Extract the [x, y] coordinate from the center of the cell holding the provided text.  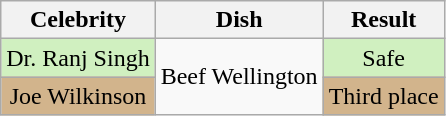
Third place [384, 96]
Dr. Ranj Singh [78, 58]
Result [384, 20]
Safe [384, 58]
Dish [239, 20]
Beef Wellington [239, 77]
Celebrity [78, 20]
Joe Wilkinson [78, 96]
